From the cell containing the given text, extract its center point as [X, Y] coordinate. 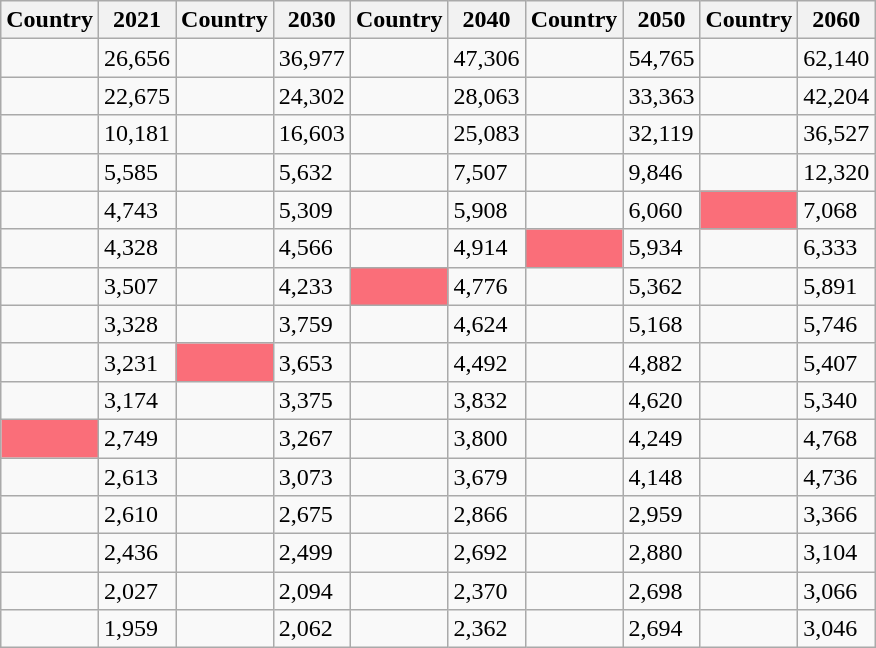
2060 [836, 20]
25,083 [486, 134]
3,507 [136, 286]
5,632 [312, 172]
4,768 [836, 438]
2040 [486, 20]
3,832 [486, 400]
4,233 [312, 286]
3,759 [312, 324]
4,624 [486, 324]
24,302 [312, 96]
36,977 [312, 58]
5,891 [836, 286]
2050 [662, 20]
9,846 [662, 172]
2,094 [312, 591]
5,407 [836, 362]
2,698 [662, 591]
2,610 [136, 515]
5,934 [662, 248]
2,880 [662, 553]
10,181 [136, 134]
3,375 [312, 400]
42,204 [836, 96]
4,566 [312, 248]
2,694 [662, 629]
4,328 [136, 248]
3,046 [836, 629]
2,613 [136, 477]
2,362 [486, 629]
3,066 [836, 591]
26,656 [136, 58]
2,692 [486, 553]
2,959 [662, 515]
32,119 [662, 134]
3,231 [136, 362]
3,328 [136, 324]
5,908 [486, 210]
36,527 [836, 134]
33,363 [662, 96]
22,675 [136, 96]
5,340 [836, 400]
3,104 [836, 553]
5,309 [312, 210]
12,320 [836, 172]
2,499 [312, 553]
2,027 [136, 591]
4,148 [662, 477]
2,436 [136, 553]
2,749 [136, 438]
4,882 [662, 362]
2021 [136, 20]
3,073 [312, 477]
6,060 [662, 210]
3,653 [312, 362]
7,068 [836, 210]
3,679 [486, 477]
2030 [312, 20]
2,062 [312, 629]
3,800 [486, 438]
54,765 [662, 58]
16,603 [312, 134]
28,063 [486, 96]
2,370 [486, 591]
7,507 [486, 172]
3,366 [836, 515]
5,168 [662, 324]
6,333 [836, 248]
4,914 [486, 248]
4,249 [662, 438]
2,675 [312, 515]
47,306 [486, 58]
3,174 [136, 400]
2,866 [486, 515]
62,140 [836, 58]
1,959 [136, 629]
5,585 [136, 172]
3,267 [312, 438]
4,492 [486, 362]
5,746 [836, 324]
4,743 [136, 210]
4,620 [662, 400]
4,736 [836, 477]
4,776 [486, 286]
5,362 [662, 286]
